Return the [x, y] coordinate for the center point of the cell that contains the specified text.  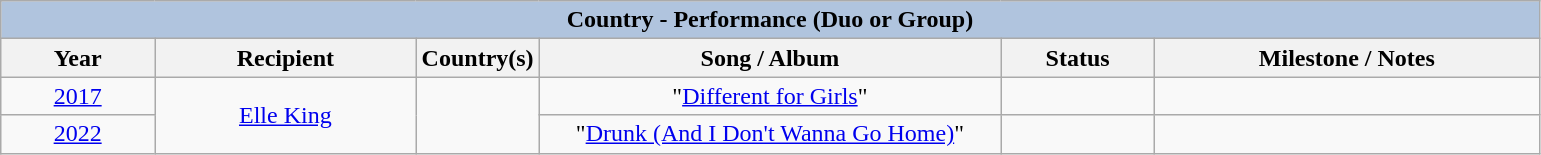
Year [78, 58]
Country(s) [478, 58]
"Drunk (And I Don't Wanna Go Home)" [770, 134]
"Different for Girls" [770, 96]
Status [1078, 58]
Recipient [286, 58]
Milestone / Notes [1346, 58]
Elle King [286, 115]
Song / Album [770, 58]
2022 [78, 134]
Country - Performance (Duo or Group) [770, 20]
2017 [78, 96]
